Identify which cell holds the provided text, then report its [x, y] central coordinate. 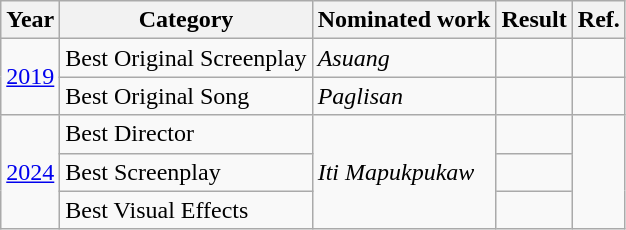
Paglisan [404, 96]
Best Visual Effects [186, 210]
Nominated work [404, 20]
Best Original Song [186, 96]
Best Director [186, 134]
2024 [30, 172]
Result [534, 20]
Year [30, 20]
Best Screenplay [186, 172]
Iti Mapukpukaw [404, 172]
Ref. [598, 20]
2019 [30, 77]
Asuang [404, 58]
Category [186, 20]
Best Original Screenplay [186, 58]
